Output the (x, y) coordinate of the center of the cell containing the given text.  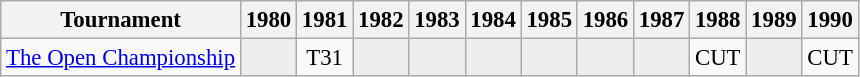
1988 (718, 20)
1987 (661, 20)
1984 (493, 20)
The Open Championship (121, 58)
1982 (381, 20)
1981 (325, 20)
T31 (325, 58)
1983 (437, 20)
1989 (774, 20)
1986 (605, 20)
Tournament (121, 20)
1980 (268, 20)
1990 (830, 20)
1985 (549, 20)
